Pinpoint the cell where the given text exists, returning its [X, Y] midpoint coordinate. 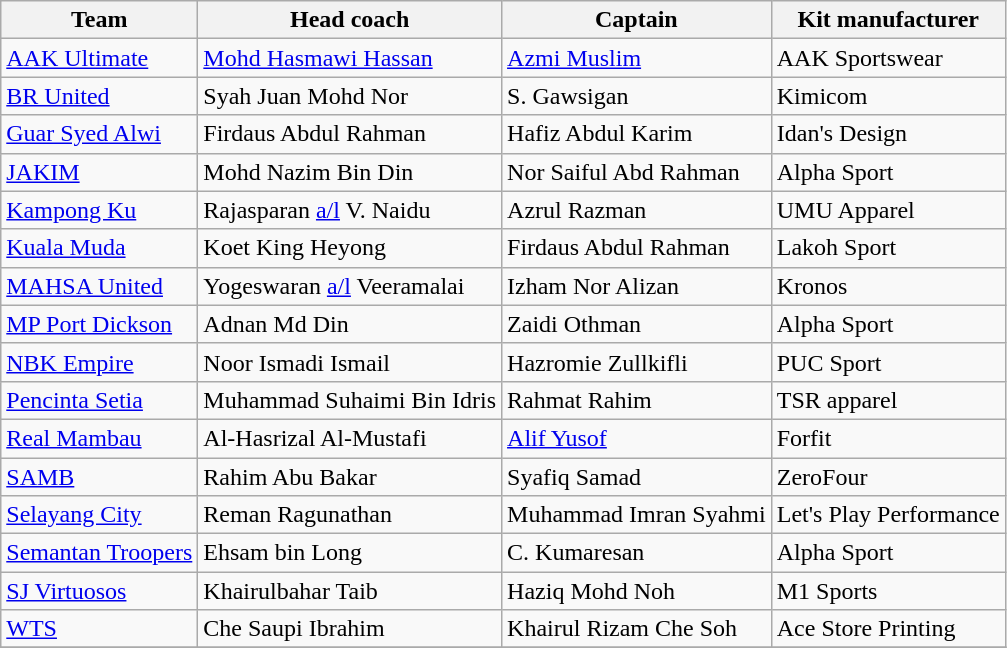
Team [100, 20]
Khairul Rizam Che Soh [637, 629]
Zaidi Othman [637, 324]
S. Gawsigan [637, 96]
Pencinta Setia [100, 400]
Let's Play Performance [888, 515]
TSR apparel [888, 400]
BR United [100, 96]
Koet King Heyong [350, 248]
Kit manufacturer [888, 20]
Mohd Nazim Bin Din [350, 172]
Hazromie Zullkifli [637, 362]
C. Kumaresan [637, 553]
Alif Yusof [637, 438]
PUC Sport [888, 362]
NBK Empire [100, 362]
Hafiz Abdul Karim [637, 134]
M1 Sports [888, 591]
Ehsam bin Long [350, 553]
Kimicom [888, 96]
AAK Ultimate [100, 58]
Captain [637, 20]
Izham Nor Alizan [637, 286]
Al-Hasrizal Al-Mustafi [350, 438]
Reman Ragunathan [350, 515]
Muhammad Imran Syahmi [637, 515]
MP Port Dickson [100, 324]
Che Saupi Ibrahim [350, 629]
Azmi Muslim [637, 58]
Head coach [350, 20]
ZeroFour [888, 477]
Kampong Ku [100, 210]
SJ Virtuosos [100, 591]
Ace Store Printing [888, 629]
Selayang City [100, 515]
WTS [100, 629]
Forfit [888, 438]
Kuala Muda [100, 248]
Guar Syed Alwi [100, 134]
Real Mambau [100, 438]
Kronos [888, 286]
Rajasparan a/l V. Naidu [350, 210]
Haziq Mohd Noh [637, 591]
Idan's Design [888, 134]
Mohd Hasmawi Hassan [350, 58]
MAHSA United [100, 286]
Nor Saiful Abd Rahman [637, 172]
Yogeswaran a/l Veeramalai [350, 286]
UMU Apparel [888, 210]
AAK Sportswear [888, 58]
Syah Juan Mohd Nor [350, 96]
JAKIM [100, 172]
Lakoh Sport [888, 248]
Noor Ismadi Ismail [350, 362]
Azrul Razman [637, 210]
Syafiq Samad [637, 477]
Rahmat Rahim [637, 400]
SAMB [100, 477]
Semantan Troopers [100, 553]
Khairulbahar Taib [350, 591]
Rahim Abu Bakar [350, 477]
Muhammad Suhaimi Bin Idris [350, 400]
Adnan Md Din [350, 324]
